Find where the given text appears and provide that cell's center as (X, Y) coordinate. 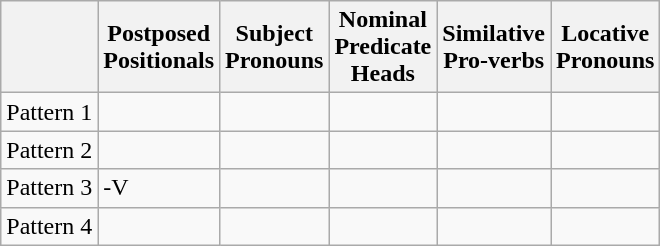
Nominal Predicate Heads (383, 47)
Pattern 1 (50, 112)
Locative Pronouns (606, 47)
Similative Pro-verbs (494, 47)
Subject Pronouns (274, 47)
Pattern 4 (50, 226)
Postposed Positionals (159, 47)
-V (159, 188)
Pattern 3 (50, 188)
Pattern 2 (50, 150)
